Output the [X, Y] coordinate of the center of the cell containing the given text.  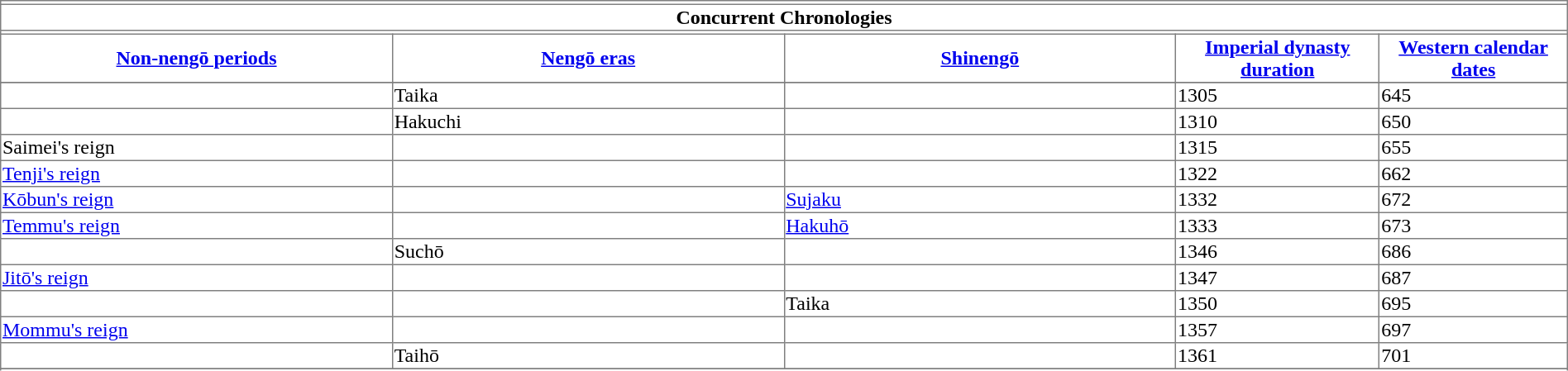
697 [1474, 330]
Concurrent Chronologies [784, 17]
Imperial dynasty duration [1278, 58]
1357 [1278, 330]
Kōbun's reign [197, 200]
Taihō [588, 356]
673 [1474, 226]
655 [1474, 148]
Nengō eras [588, 58]
1315 [1278, 148]
1322 [1278, 174]
Shinengō [980, 58]
1333 [1278, 226]
662 [1474, 174]
Sujaku [980, 200]
Western calendar dates [1474, 58]
Jitō's reign [197, 278]
1350 [1278, 304]
Non-nengō periods [197, 58]
Mommu's reign [197, 330]
Suchō [588, 252]
650 [1474, 121]
1361 [1278, 356]
1310 [1278, 121]
1305 [1278, 96]
Temmu's reign [197, 226]
672 [1474, 200]
1332 [1278, 200]
Hakuhō [980, 226]
Saimei's reign [197, 148]
687 [1474, 278]
1346 [1278, 252]
Hakuchi [588, 121]
645 [1474, 96]
686 [1474, 252]
695 [1474, 304]
701 [1474, 356]
1347 [1278, 278]
Tenji's reign [197, 174]
